Provide the (x, y) coordinate of the cell's center where the given text is located.  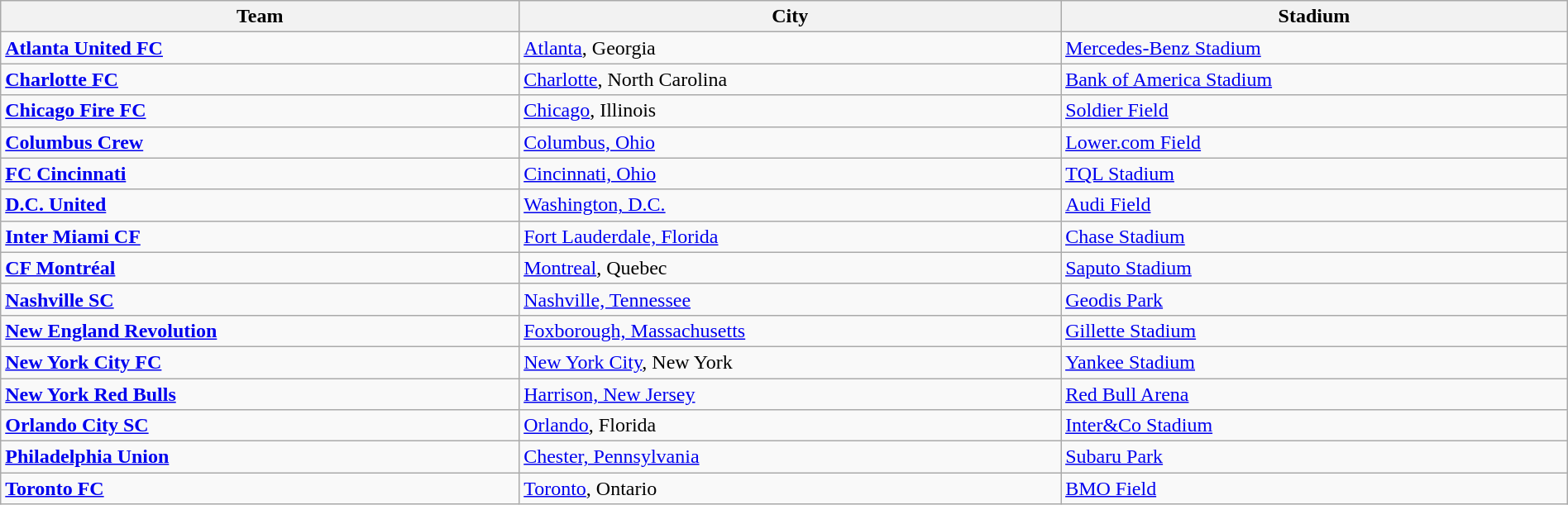
Soldier Field (1315, 111)
Chester, Pennsylvania (791, 457)
Washington, D.C. (791, 205)
City (791, 17)
Mercedes-Benz Stadium (1315, 48)
New York Red Bulls (260, 394)
Red Bull Arena (1315, 394)
Nashville, Tennessee (791, 299)
Columbus, Ohio (791, 142)
D.C. United (260, 205)
Cincinnati, Ohio (791, 174)
Orlando, Florida (791, 426)
Philadelphia Union (260, 457)
Team (260, 17)
Yankee Stadium (1315, 362)
New England Revolution (260, 331)
Foxborough, Massachusetts (791, 331)
Atlanta United FC (260, 48)
FC Cincinnati (260, 174)
Subaru Park (1315, 457)
Chicago, Illinois (791, 111)
BMO Field (1315, 488)
Chase Stadium (1315, 236)
Stadium (1315, 17)
Audi Field (1315, 205)
Harrison, New Jersey (791, 394)
CF Montréal (260, 268)
Toronto, Ontario (791, 488)
New York City FC (260, 362)
Chicago Fire FC (260, 111)
Columbus Crew (260, 142)
Inter&Co Stadium (1315, 426)
Bank of America Stadium (1315, 79)
Inter Miami CF (260, 236)
Gillette Stadium (1315, 331)
Toronto FC (260, 488)
Fort Lauderdale, Florida (791, 236)
Montreal, Quebec (791, 268)
Atlanta, Georgia (791, 48)
Charlotte FC (260, 79)
Orlando City SC (260, 426)
Geodis Park (1315, 299)
New York City, New York (791, 362)
Lower.com Field (1315, 142)
Saputo Stadium (1315, 268)
TQL Stadium (1315, 174)
Nashville SC (260, 299)
Charlotte, North Carolina (791, 79)
